Extract the (x, y) coordinate from the center of the cell holding the provided text.  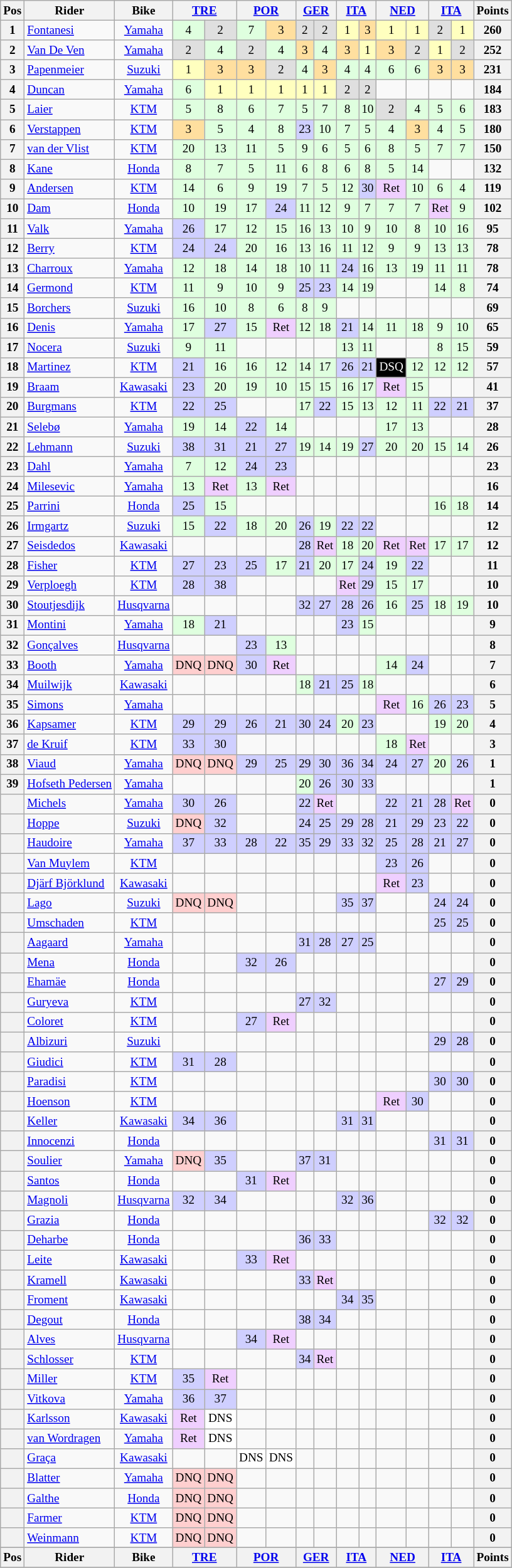
Nocera (70, 347)
Andersen (70, 189)
Lago (70, 903)
Giudici (70, 1062)
Albizuri (70, 1042)
Santos (70, 1181)
Duncan (70, 90)
Simons (70, 705)
Miller (70, 1379)
57 (493, 367)
Hofseth Pedersen (70, 784)
Umschaden (70, 923)
Hoenson (70, 1102)
Martinez (70, 367)
Fisher (70, 566)
Ehamäe (70, 982)
Aagaard (70, 943)
Degout (70, 1320)
Braam (70, 387)
Weinmann (70, 1538)
260 (493, 30)
65 (493, 328)
Paradisi (70, 1081)
Blatter (70, 1478)
Djärf Björklund (70, 883)
Booth (70, 665)
Dam (70, 209)
Stoutjesdijk (70, 606)
41 (493, 387)
Lehmann (70, 447)
Haudoire (70, 843)
Fontanesi (70, 30)
Parrini (70, 507)
Berry (70, 248)
Froment (70, 1300)
Grazia (70, 1221)
Laier (70, 110)
Graça (70, 1458)
Innocenzi (70, 1141)
Galthe (70, 1498)
Papenmeier (70, 70)
Charroux (70, 268)
Leite (70, 1260)
184 (493, 90)
102 (493, 209)
Mena (70, 962)
Karlsson (70, 1419)
Kapsamer (70, 725)
Gonçalves (70, 645)
Verstappen (70, 129)
Farmer (70, 1518)
Dahl (70, 466)
Verploegh (70, 586)
Hoppe (70, 824)
119 (493, 189)
180 (493, 129)
Deharbe (70, 1240)
van Wordragen (70, 1439)
Viaud (70, 764)
183 (493, 110)
252 (493, 50)
Kane (70, 169)
Germond (70, 288)
132 (493, 169)
DSQ (392, 367)
Denis (70, 328)
95 (493, 229)
Schlosser (70, 1359)
de Kruif (70, 744)
Valk (70, 229)
Muilwijk (70, 685)
Coloret (70, 1022)
69 (493, 308)
59 (493, 347)
Magnoli (70, 1201)
Vitkova (70, 1399)
Burgmans (70, 407)
Irmgartz (70, 526)
150 (493, 149)
Selebø (70, 427)
231 (493, 70)
Alves (70, 1339)
74 (493, 288)
Van De Ven (70, 50)
Seisdedos (70, 546)
Milesevic (70, 487)
Borchers (70, 308)
Soulier (70, 1161)
Michels (70, 804)
Montini (70, 625)
van der Vlist (70, 149)
Keller (70, 1121)
Van Muylem (70, 863)
Guryeva (70, 1002)
Kramell (70, 1280)
39 (13, 784)
